From the cell containing the given text, extract its center point as [X, Y] coordinate. 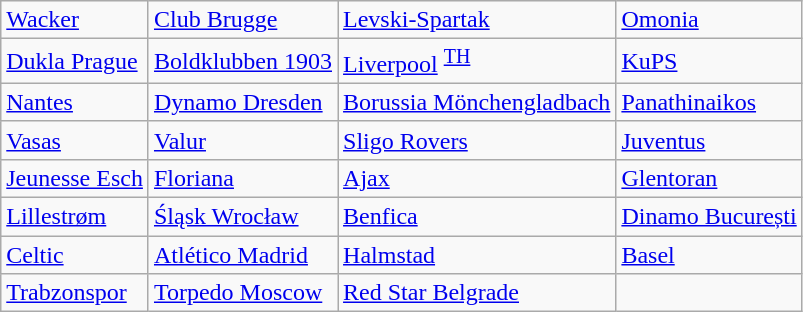
Halmstad [477, 255]
Juventus [709, 140]
Jeunesse Esch [75, 178]
KuPS [709, 62]
Glentoran [709, 178]
Wacker [75, 20]
Levski-Spartak [477, 20]
Sligo Rovers [477, 140]
Floriana [242, 178]
Dinamo București [709, 217]
Basel [709, 255]
Club Brugge [242, 20]
Celtic [75, 255]
Atlético Madrid [242, 255]
Red Star Belgrade [477, 293]
Trabzonspor [75, 293]
Nantes [75, 102]
Borussia Mönchengladbach [477, 102]
Lillestrøm [75, 217]
Boldklubben 1903 [242, 62]
Panathinaikos [709, 102]
Śląsk Wrocław [242, 217]
Torpedo Moscow [242, 293]
Dynamo Dresden [242, 102]
Omonia [709, 20]
Benfica [477, 217]
Dukla Prague [75, 62]
Vasas [75, 140]
Ajax [477, 178]
Valur [242, 140]
Liverpool TH [477, 62]
